Extract the (X, Y) coordinate from the center of the cell holding the provided text.  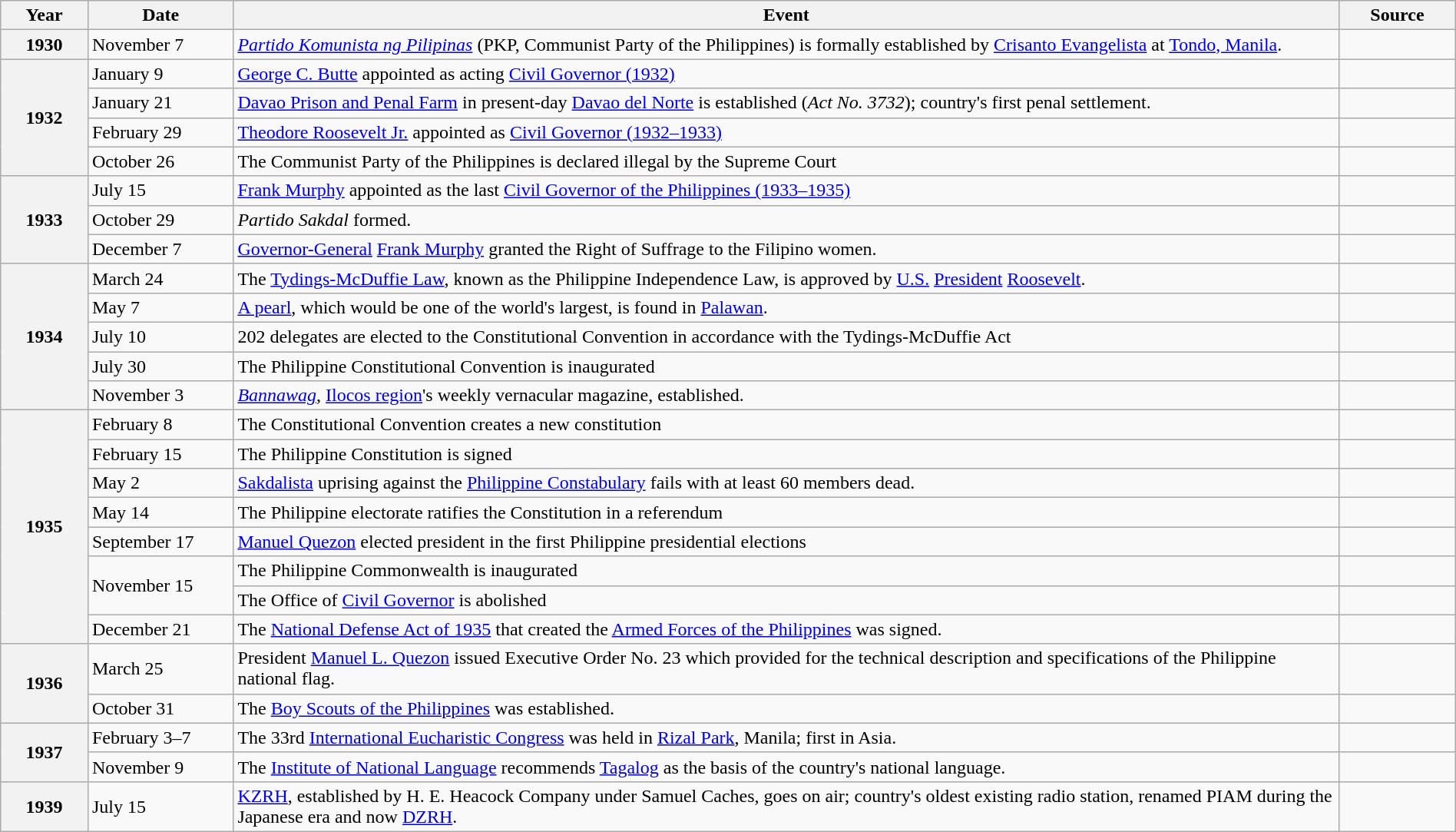
July 10 (160, 336)
The Philippine Constitution is signed (786, 454)
Theodore Roosevelt Jr. appointed as Civil Governor (1932–1933) (786, 132)
A pearl, which would be one of the world's largest, is found in Palawan. (786, 307)
1936 (45, 684)
The Communist Party of the Philippines is declared illegal by the Supreme Court (786, 161)
The Boy Scouts of the Philippines was established. (786, 708)
The Institute of National Language recommends Tagalog as the basis of the country's national language. (786, 767)
February 15 (160, 454)
The Office of Civil Governor is abolished (786, 600)
The National Defense Act of 1935 that created the Armed Forces of the Philippines was signed. (786, 629)
Partido Sakdal formed. (786, 220)
1932 (45, 118)
March 25 (160, 668)
October 26 (160, 161)
Date (160, 15)
The Constitutional Convention creates a new constitution (786, 425)
February 29 (160, 132)
November 7 (160, 45)
January 21 (160, 103)
December 21 (160, 629)
November 3 (160, 396)
1937 (45, 752)
November 9 (160, 767)
September 17 (160, 542)
Sakdalista uprising against the Philippine Constabulary fails with at least 60 members dead. (786, 483)
February 8 (160, 425)
1933 (45, 220)
November 15 (160, 585)
Frank Murphy appointed as the last Civil Governor of the Philippines (1933–1935) (786, 191)
Year (45, 15)
George C. Butte appointed as acting Civil Governor (1932) (786, 74)
Event (786, 15)
July 30 (160, 366)
January 9 (160, 74)
December 7 (160, 249)
Governor-General Frank Murphy granted the Right of Suffrage to the Filipino women. (786, 249)
The 33rd International Eucharistic Congress was held in Rizal Park, Manila; first in Asia. (786, 738)
October 31 (160, 708)
February 3–7 (160, 738)
May 7 (160, 307)
October 29 (160, 220)
1934 (45, 336)
Manuel Quezon elected president in the first Philippine presidential elections (786, 542)
The Philippine Constitutional Convention is inaugurated (786, 366)
Source (1398, 15)
202 delegates are elected to the Constitutional Convention in accordance with the Tydings-McDuffie Act (786, 336)
Partido Komunista ng Pilipinas (PKP, Communist Party of the Philippines) is formally established by Crisanto Evangelista at Tondo, Manila. (786, 45)
Davao Prison and Penal Farm in present-day Davao del Norte is established (Act No. 3732); country's first penal settlement. (786, 103)
Bannawag, Ilocos region's weekly vernacular magazine, established. (786, 396)
May 14 (160, 512)
The Tydings-McDuffie Law, known as the Philippine Independence Law, is approved by U.S. President Roosevelt. (786, 278)
1939 (45, 807)
March 24 (160, 278)
1935 (45, 527)
May 2 (160, 483)
1930 (45, 45)
The Philippine Commonwealth is inaugurated (786, 571)
The Philippine electorate ratifies the Constitution in a referendum (786, 512)
